Find where the given text appears and provide that cell's center as [x, y] coordinate. 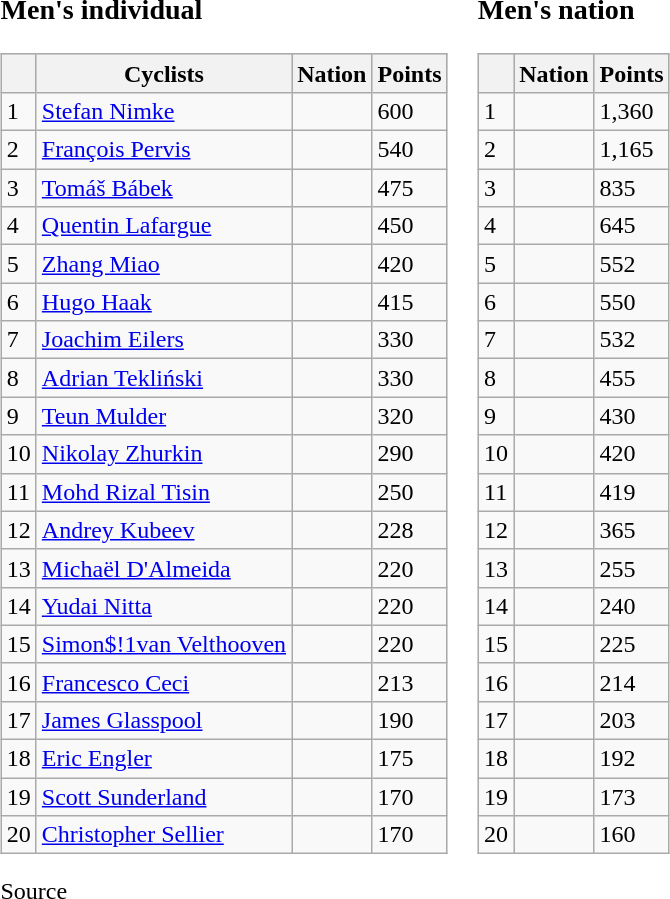
Zhang Miao [164, 264]
Scott Sunderland [164, 797]
450 [410, 226]
320 [410, 416]
365 [632, 530]
532 [632, 340]
550 [632, 302]
160 [632, 835]
Andrey Kubeev [164, 530]
240 [632, 606]
600 [410, 111]
Tomáš Bábek [164, 188]
1,360 [632, 111]
214 [632, 682]
Teun Mulder [164, 416]
Yudai Nitta [164, 606]
190 [410, 720]
Quentin Lafargue [164, 226]
225 [632, 644]
Simon$!1van Velthooven [164, 644]
François Pervis [164, 150]
835 [632, 188]
Stefan Nimke [164, 111]
228 [410, 530]
455 [632, 378]
Adrian Tekliński [164, 378]
1,165 [632, 150]
430 [632, 416]
419 [632, 492]
250 [410, 492]
540 [410, 150]
Nikolay Zhurkin [164, 454]
203 [632, 720]
Hugo Haak [164, 302]
290 [410, 454]
Joachim Eilers [164, 340]
255 [632, 568]
645 [632, 226]
Michaël D'Almeida [164, 568]
475 [410, 188]
Eric Engler [164, 759]
192 [632, 759]
Mohd Rizal Tisin [164, 492]
173 [632, 797]
415 [410, 302]
Cyclists [164, 73]
Francesco Ceci [164, 682]
James Glasspool [164, 720]
213 [410, 682]
175 [410, 759]
Christopher Sellier [164, 835]
552 [632, 264]
